For the text-containing cell, return its midpoint in (X, Y) coordinate format. 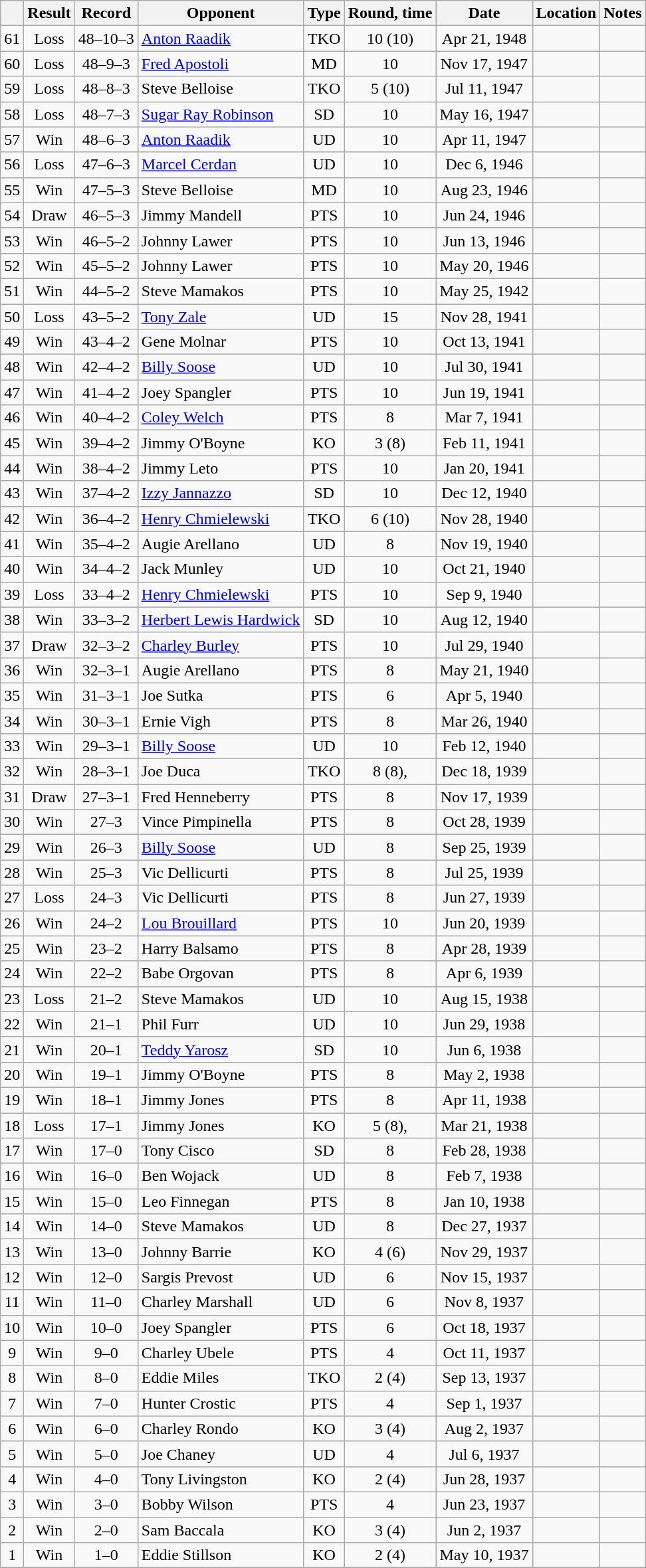
Babe Orgovan (221, 974)
Record (106, 13)
Sugar Ray Robinson (221, 114)
Nov 19, 1940 (484, 544)
8–0 (106, 1378)
38–4–2 (106, 468)
12 (12, 1277)
Nov 17, 1947 (484, 64)
47–5–3 (106, 190)
Feb 11, 1941 (484, 443)
4–0 (106, 1479)
2–0 (106, 1529)
Charley Marshall (221, 1302)
45–5–2 (106, 266)
11–0 (106, 1302)
Jan 10, 1938 (484, 1201)
Jun 19, 1941 (484, 392)
May 10, 1937 (484, 1555)
Jul 29, 1940 (484, 645)
29–3–1 (106, 746)
32–3–1 (106, 670)
Dec 12, 1940 (484, 493)
Nov 28, 1941 (484, 317)
35 (12, 695)
53 (12, 240)
32–3–2 (106, 645)
5 (12, 1454)
37–4–2 (106, 493)
Oct 21, 1940 (484, 569)
48–7–3 (106, 114)
21 (12, 1049)
36 (12, 670)
49 (12, 342)
4 (6) (390, 1252)
Mar 26, 1940 (484, 721)
43 (12, 493)
Jun 6, 1938 (484, 1049)
41–4–2 (106, 392)
Apr 11, 1938 (484, 1100)
37 (12, 645)
42–4–2 (106, 367)
Jul 25, 1939 (484, 873)
Nov 15, 1937 (484, 1277)
Herbert Lewis Hardwick (221, 620)
61 (12, 39)
11 (12, 1302)
Location (566, 13)
Lou Brouillard (221, 923)
48–6–3 (106, 139)
Tony Livingston (221, 1479)
40–4–2 (106, 418)
Feb 7, 1938 (484, 1176)
50 (12, 317)
Aug 2, 1937 (484, 1429)
27–3 (106, 822)
Sep 9, 1940 (484, 594)
47–6–3 (106, 165)
Nov 8, 1937 (484, 1302)
Jul 6, 1937 (484, 1454)
6 (10) (390, 519)
Aug 12, 1940 (484, 620)
40 (12, 569)
Jul 30, 1941 (484, 367)
16–0 (106, 1176)
Nov 28, 1940 (484, 519)
Jack Munley (221, 569)
3 (12, 1504)
Nov 29, 1937 (484, 1252)
13 (12, 1252)
Jun 23, 1937 (484, 1504)
38 (12, 620)
7–0 (106, 1403)
56 (12, 165)
14–0 (106, 1227)
Joe Duca (221, 772)
Result (49, 13)
44–5–2 (106, 291)
Eddie Stillson (221, 1555)
Feb 28, 1938 (484, 1151)
Jun 29, 1938 (484, 1024)
May 25, 1942 (484, 291)
Fred Henneberry (221, 797)
Jun 13, 1946 (484, 240)
May 20, 1946 (484, 266)
25–3 (106, 873)
10 (10) (390, 39)
7 (12, 1403)
42 (12, 519)
Joe Sutka (221, 695)
29 (12, 847)
48 (12, 367)
8 (8), (390, 772)
22–2 (106, 974)
Mar 21, 1938 (484, 1126)
51 (12, 291)
Charley Ubele (221, 1353)
Sam Baccala (221, 1529)
31–3–1 (106, 695)
33–3–2 (106, 620)
Eddie Miles (221, 1378)
Sep 25, 1939 (484, 847)
24–2 (106, 923)
34 (12, 721)
14 (12, 1227)
Tony Cisco (221, 1151)
Apr 11, 1947 (484, 139)
46–5–2 (106, 240)
32 (12, 772)
Dec 18, 1939 (484, 772)
39–4–2 (106, 443)
23–2 (106, 948)
21–2 (106, 999)
41 (12, 544)
Harry Balsamo (221, 948)
Aug 15, 1938 (484, 999)
Mar 7, 1941 (484, 418)
52 (12, 266)
Izzy Jannazzo (221, 493)
3–0 (106, 1504)
30 (12, 822)
18 (12, 1126)
Opponent (221, 13)
Phil Furr (221, 1024)
Jan 20, 1941 (484, 468)
33 (12, 746)
Nov 17, 1939 (484, 797)
27 (12, 898)
Type (324, 13)
12–0 (106, 1277)
34–4–2 (106, 569)
48–8–3 (106, 89)
6–0 (106, 1429)
Jun 20, 1939 (484, 923)
Apr 6, 1939 (484, 974)
24–3 (106, 898)
20–1 (106, 1049)
58 (12, 114)
Coley Welch (221, 418)
Apr 21, 1948 (484, 39)
19 (12, 1100)
Aug 23, 1946 (484, 190)
May 2, 1938 (484, 1075)
Date (484, 13)
26 (12, 923)
35–4–2 (106, 544)
Apr 5, 1940 (484, 695)
23 (12, 999)
59 (12, 89)
Jun 28, 1937 (484, 1479)
16 (12, 1176)
13–0 (106, 1252)
Hunter Crostic (221, 1403)
Charley Rondo (221, 1429)
Marcel Cerdan (221, 165)
Sargis Prevost (221, 1277)
Charley Burley (221, 645)
15–0 (106, 1201)
Joe Chaney (221, 1454)
Ernie Vigh (221, 721)
Bobby Wilson (221, 1504)
Ben Wojack (221, 1176)
55 (12, 190)
Feb 12, 1940 (484, 746)
22 (12, 1024)
17–0 (106, 1151)
Gene Molnar (221, 342)
1–0 (106, 1555)
Leo Finnegan (221, 1201)
2 (12, 1529)
54 (12, 215)
Jimmy Leto (221, 468)
43–5–2 (106, 317)
May 21, 1940 (484, 670)
36–4–2 (106, 519)
Oct 11, 1937 (484, 1353)
5–0 (106, 1454)
5 (10) (390, 89)
57 (12, 139)
17 (12, 1151)
27–3–1 (106, 797)
Johnny Barrie (221, 1252)
Notes (623, 13)
48–9–3 (106, 64)
60 (12, 64)
19–1 (106, 1075)
Jun 24, 1946 (484, 215)
Jun 27, 1939 (484, 898)
30–3–1 (106, 721)
Dec 6, 1946 (484, 165)
45 (12, 443)
47 (12, 392)
18–1 (106, 1100)
21–1 (106, 1024)
24 (12, 974)
20 (12, 1075)
46–5–3 (106, 215)
Apr 28, 1939 (484, 948)
26–3 (106, 847)
28–3–1 (106, 772)
3 (8) (390, 443)
31 (12, 797)
Oct 13, 1941 (484, 342)
Sep 1, 1937 (484, 1403)
Sep 13, 1937 (484, 1378)
Jun 2, 1937 (484, 1529)
Tony Zale (221, 317)
Round, time (390, 13)
46 (12, 418)
17–1 (106, 1126)
Jimmy Mandell (221, 215)
5 (8), (390, 1126)
May 16, 1947 (484, 114)
Fred Apostoli (221, 64)
9–0 (106, 1353)
28 (12, 873)
48–10–3 (106, 39)
10–0 (106, 1328)
Oct 28, 1939 (484, 822)
44 (12, 468)
43–4–2 (106, 342)
Dec 27, 1937 (484, 1227)
33–4–2 (106, 594)
Jul 11, 1947 (484, 89)
25 (12, 948)
Vince Pimpinella (221, 822)
Oct 18, 1937 (484, 1328)
1 (12, 1555)
9 (12, 1353)
39 (12, 594)
Teddy Yarosz (221, 1049)
